Return the [X, Y] coordinate for the center point of the cell that contains the specified text.  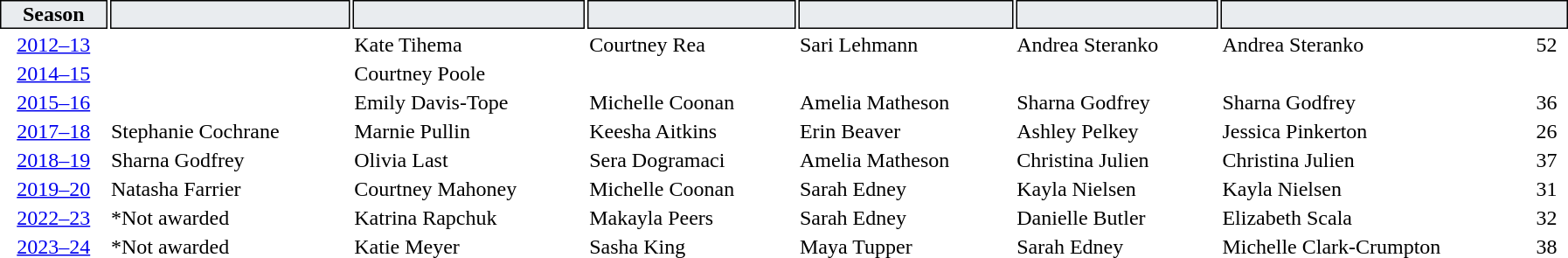
31 [1551, 189]
Kate Tihema [469, 45]
Natasha Farrier [229, 189]
Jessica Pinkerton [1377, 131]
Ashley Pelkey [1117, 131]
Courtney Mahoney [469, 189]
37 [1551, 160]
Sari Lehmann [905, 45]
Keesha Aitkins [692, 131]
Emily Davis-Tope [469, 102]
Stephanie Cochrane [229, 131]
Marnie Pullin [469, 131]
2019–20 [53, 189]
2015–16 [53, 102]
26 [1551, 131]
Courtney Poole [469, 73]
Danielle Butler [1117, 218]
Season [53, 14]
2022–23 [53, 218]
2014–15 [53, 73]
2017–18 [53, 131]
Katrina Rapchuk [469, 218]
Olivia Last [469, 160]
Sera Dogramaci [692, 160]
Elizabeth Scala [1377, 218]
36 [1551, 102]
52 [1551, 45]
32 [1551, 218]
*Not awarded [229, 218]
Courtney Rea [692, 45]
2012–13 [53, 45]
Makayla Peers [692, 218]
Erin Beaver [905, 131]
2018–19 [53, 160]
